Detect which cell encompasses the target text, then output its [x, y] center coordinate. 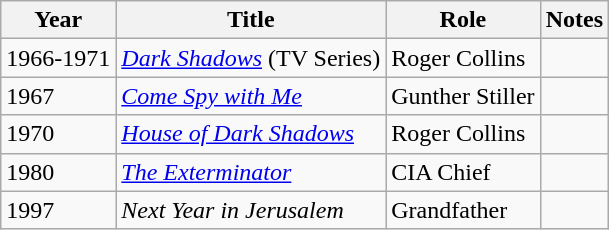
Come Spy with Me [251, 96]
The Exterminator [251, 172]
Gunther Stiller [463, 96]
House of Dark Shadows [251, 134]
Role [463, 20]
Notes [574, 20]
CIA Chief [463, 172]
Title [251, 20]
1966-1971 [58, 58]
1980 [58, 172]
1967 [58, 96]
Grandfather [463, 210]
Next Year in Jerusalem [251, 210]
Year [58, 20]
1997 [58, 210]
1970 [58, 134]
Dark Shadows (TV Series) [251, 58]
